Return (X, Y) of the center of cell containing provided text 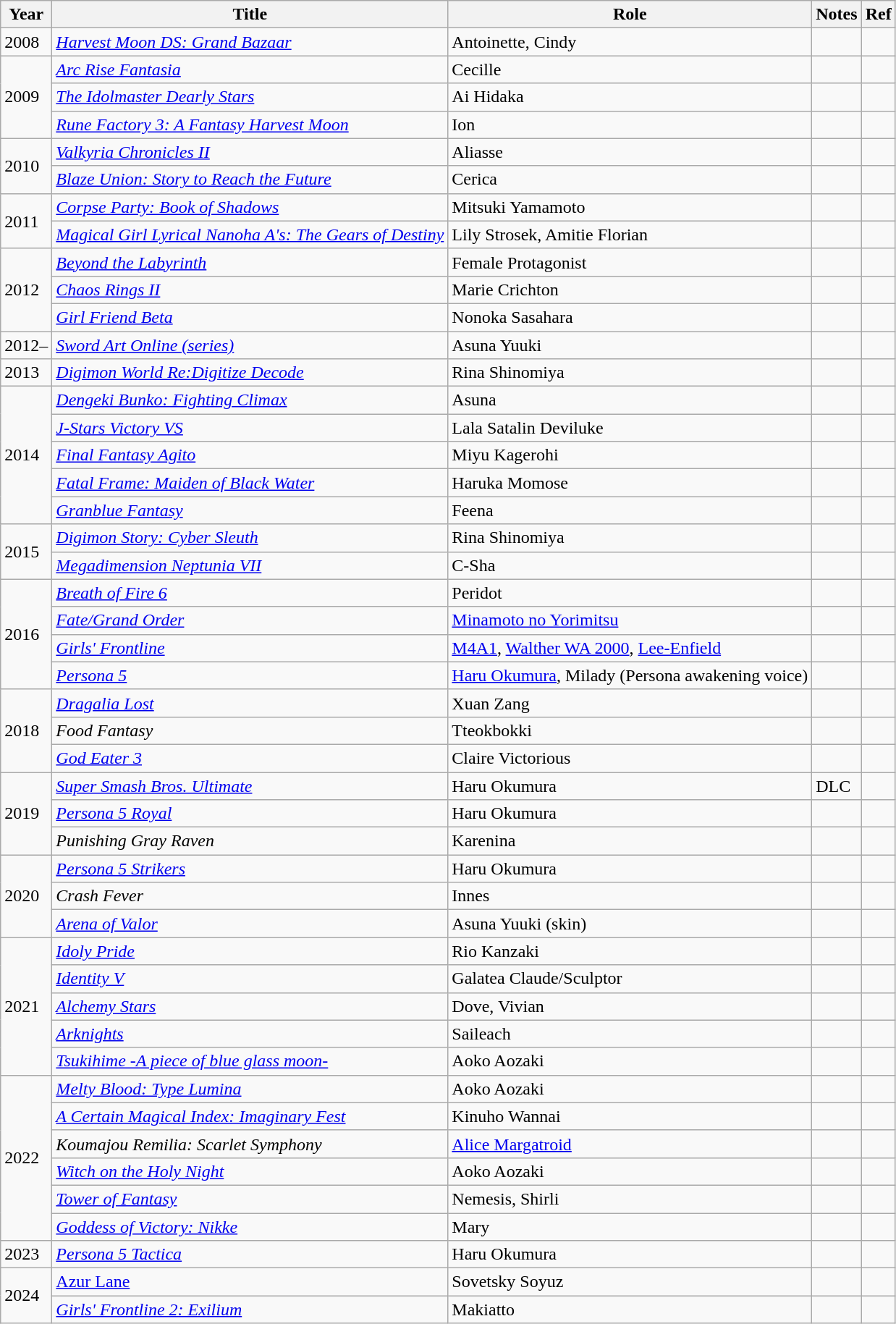
Arena of Valor (250, 924)
Karenina (630, 841)
Asuna (630, 400)
2011 (26, 221)
Fate/Grand Order (250, 620)
Corpse Party: Book of Shadows (250, 207)
Girls' Frontline (250, 648)
Year (26, 14)
Beyond the Labyrinth (250, 262)
Marie Crichton (630, 290)
Breath of Fire 6 (250, 593)
Asuna Yuuki (skin) (630, 924)
Nonoka Sasahara (630, 317)
Azur Lane (250, 1282)
2024 (26, 1296)
Final Fantasy Agito (250, 455)
Ai Hidaka (630, 97)
2010 (26, 166)
Sword Art Online (series) (250, 345)
Melty Blood: Type Lumina (250, 1089)
2012– (26, 345)
2023 (26, 1255)
Dove, Vivian (630, 1006)
Girls' Frontline 2: Exilium (250, 1310)
Sovetsky Soyuz (630, 1282)
Magical Girl Lyrical Nanoha A's: The Gears of Destiny (250, 235)
Claire Victorious (630, 758)
2016 (26, 634)
Innes (630, 896)
Granblue Fantasy (250, 510)
Valkyria Chronicles II (250, 152)
Persona 5 Tactica (250, 1255)
2022 (26, 1158)
The Idolmaster Dearly Stars (250, 97)
Feena (630, 510)
Role (630, 14)
Persona 5 Strikers (250, 869)
Ion (630, 125)
Rune Factory 3: A Fantasy Harvest Moon (250, 125)
2008 (26, 42)
Witch on the Holy Night (250, 1171)
Chaos Rings II (250, 290)
2013 (26, 373)
Tteokbokki (630, 730)
Persona 5 (250, 675)
Arknights (250, 1034)
Harvest Moon DS: Grand Bazaar (250, 42)
Mary (630, 1227)
Makiatto (630, 1310)
Dragalia Lost (250, 703)
Female Protagonist (630, 262)
C-Sha (630, 565)
Blaze Union: Story to Reach the Future (250, 180)
Alchemy Stars (250, 1006)
Xuan Zang (630, 703)
Girl Friend Beta (250, 317)
Tower of Fantasy (250, 1199)
2015 (26, 552)
Saileach (630, 1034)
Peridot (630, 593)
Crash Fever (250, 896)
Idoly Pride (250, 951)
Dengeki Bunko: Fighting Climax (250, 400)
Haruka Momose (630, 483)
A Certain Magical Index: Imaginary Fest (250, 1116)
Kinuho Wannai (630, 1116)
Arc Rise Fantasia (250, 69)
Food Fantasy (250, 730)
Asuna Yuuki (630, 345)
J-Stars Victory VS (250, 428)
Miyu Kagerohi (630, 455)
God Eater 3 (250, 758)
Identity V (250, 979)
2019 (26, 813)
Super Smash Bros. Ultimate (250, 785)
Digimon Story: Cyber Sleuth (250, 538)
2009 (26, 97)
Galatea Claude/Sculptor (630, 979)
2020 (26, 896)
Ref (879, 14)
Notes (837, 14)
Rio Kanzaki (630, 951)
2021 (26, 1006)
M4A1, Walther WA 2000, Lee-Enfield (630, 648)
Lily Strosek, Amitie Florian (630, 235)
Lala Satalin Deviluke (630, 428)
Persona 5 Royal (250, 814)
Koumajou Remilia: Scarlet Symphony (250, 1144)
Minamoto no Yorimitsu (630, 620)
Cerica (630, 180)
Digimon World Re:Digitize Decode (250, 373)
Punishing Gray Raven (250, 841)
2014 (26, 455)
Alice Margatroid (630, 1144)
Cecille (630, 69)
2018 (26, 730)
2012 (26, 290)
Nemesis, Shirli (630, 1199)
Tsukihime -A piece of blue glass moon- (250, 1061)
Antoinette, Cindy (630, 42)
Haru Okumura, Milady (Persona awakening voice) (630, 675)
DLC (837, 785)
Aliasse (630, 152)
Mitsuki Yamamoto (630, 207)
Title (250, 14)
Goddess of Victory: Nikke (250, 1227)
Megadimension Neptunia VII (250, 565)
Fatal Frame: Maiden of Black Water (250, 483)
